Provide the (X, Y) coordinate of the cell's center where the given text is located.  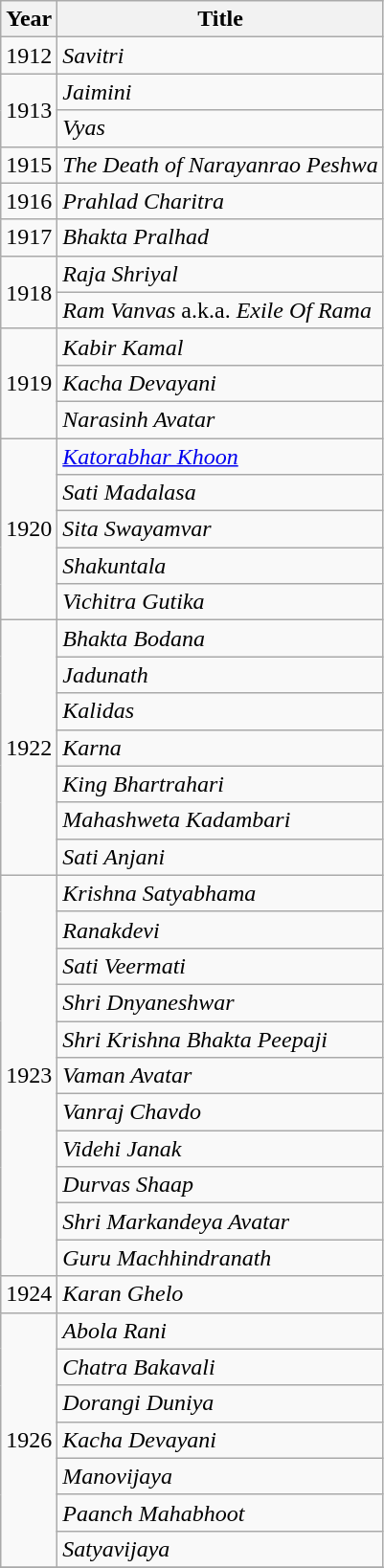
Durvas Shaap (220, 1185)
1915 (29, 165)
King Bhartrahari (220, 784)
Jaimini (220, 92)
Raja Shriyal (220, 274)
Vyas (220, 128)
1920 (29, 529)
1912 (29, 56)
Shakuntala (220, 566)
Videhi Janak (220, 1149)
1922 (29, 748)
1918 (29, 292)
1923 (29, 1076)
The Death of Narayanrao Peshwa (220, 165)
Abola Rani (220, 1331)
Katorabhar Khoon (220, 457)
Bhakta Bodana (220, 638)
Sati Veermati (220, 966)
Karan Ghelo (220, 1294)
Guru Machhindranath (220, 1258)
Manovijaya (220, 1476)
Title (220, 19)
1917 (29, 237)
1924 (29, 1294)
1926 (29, 1440)
Kabir Kamal (220, 347)
Satyavijaya (220, 1549)
Shri Dnyaneshwar (220, 1002)
Vichitra Gutika (220, 602)
Shri Krishna Bhakta Peepaji (220, 1039)
Sati Madalasa (220, 493)
Shri Markandeya Avatar (220, 1221)
Vaman Avatar (220, 1076)
Mahashweta Kadambari (220, 820)
1919 (29, 383)
Sati Anjani (220, 857)
Year (29, 19)
Prahlad Charitra (220, 201)
Karna (220, 748)
Bhakta Pralhad (220, 237)
Krishna Satyabhama (220, 893)
Paanch Mahabhoot (220, 1512)
1913 (29, 110)
Chatra Bakavali (220, 1367)
1916 (29, 201)
Vanraj Chavdo (220, 1112)
Ram Vanvas a.k.a. Exile Of Rama (220, 310)
Narasinh Avatar (220, 419)
Savitri (220, 56)
Sita Swayamvar (220, 529)
Ranakdevi (220, 930)
Jadunath (220, 675)
Kalidas (220, 711)
Dorangi Duniya (220, 1403)
